Provide the [X, Y] coordinate of the cell's center where the given text is located.  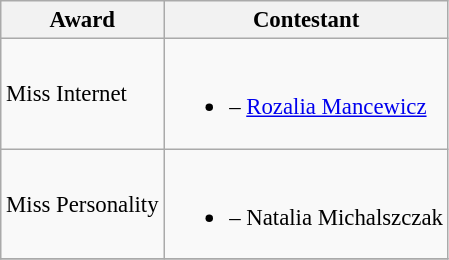
Miss Personality [82, 204]
– Natalia Michalszczak [306, 204]
Miss Internet [82, 94]
Award [82, 20]
Contestant [306, 20]
– Rozalia Mancewicz [306, 94]
